Output the [x, y] coordinate of the center of the cell containing the given text.  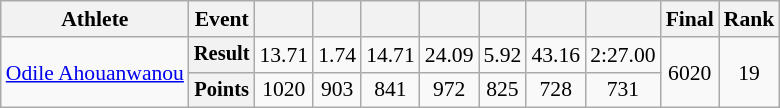
972 [450, 90]
Points [222, 90]
903 [337, 90]
Result [222, 55]
1.74 [337, 55]
Athlete [95, 19]
728 [556, 90]
Odile Ahouanwanou [95, 72]
19 [750, 72]
Event [222, 19]
5.92 [502, 55]
43.16 [556, 55]
6020 [690, 72]
2:27.00 [622, 55]
Rank [750, 19]
24.09 [450, 55]
1020 [284, 90]
Final [690, 19]
841 [390, 90]
14.71 [390, 55]
13.71 [284, 55]
731 [622, 90]
825 [502, 90]
